Detect which cell encompasses the target text, then output its (X, Y) center coordinate. 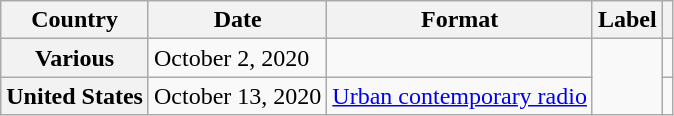
Various (75, 58)
October 13, 2020 (237, 96)
Urban contemporary radio (460, 96)
Label (627, 20)
United States (75, 96)
Country (75, 20)
Format (460, 20)
October 2, 2020 (237, 58)
Date (237, 20)
